Search for the cell housing the specified text and yield its (X, Y) center coordinate. 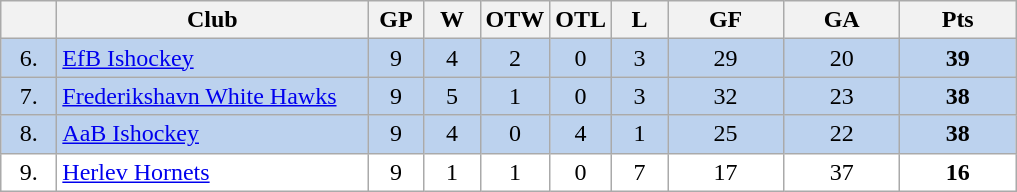
25 (726, 134)
7 (640, 172)
Club (212, 20)
OTL (581, 20)
7. (29, 96)
16 (958, 172)
39 (958, 58)
8. (29, 134)
GF (726, 20)
29 (726, 58)
5 (452, 96)
W (452, 20)
2 (515, 58)
Pts (958, 20)
L (640, 20)
OTW (515, 20)
Herlev Hornets (212, 172)
32 (726, 96)
37 (842, 172)
9. (29, 172)
AaB Ishockey (212, 134)
EfB Ishockey (212, 58)
6. (29, 58)
22 (842, 134)
GA (842, 20)
17 (726, 172)
Frederikshavn White Hawks (212, 96)
20 (842, 58)
GP (396, 20)
23 (842, 96)
